Search for the cell housing the specified text and yield its (x, y) center coordinate. 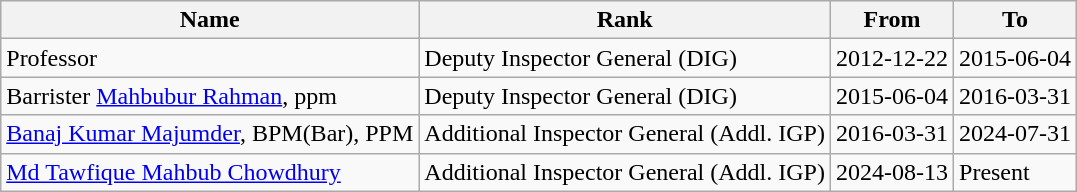
2024-08-13 (892, 172)
Rank (625, 20)
2012-12-22 (892, 58)
Banaj Kumar Majumder, BPM(Bar), PPM (210, 134)
2024-07-31 (1016, 134)
Professor (210, 58)
Md Tawfique Mahbub Chowdhury (210, 172)
To (1016, 20)
Barrister Mahbubur Rahman, ppm (210, 96)
From (892, 20)
Name (210, 20)
Present (1016, 172)
